Identify which cell holds the provided text, then report its (X, Y) central coordinate. 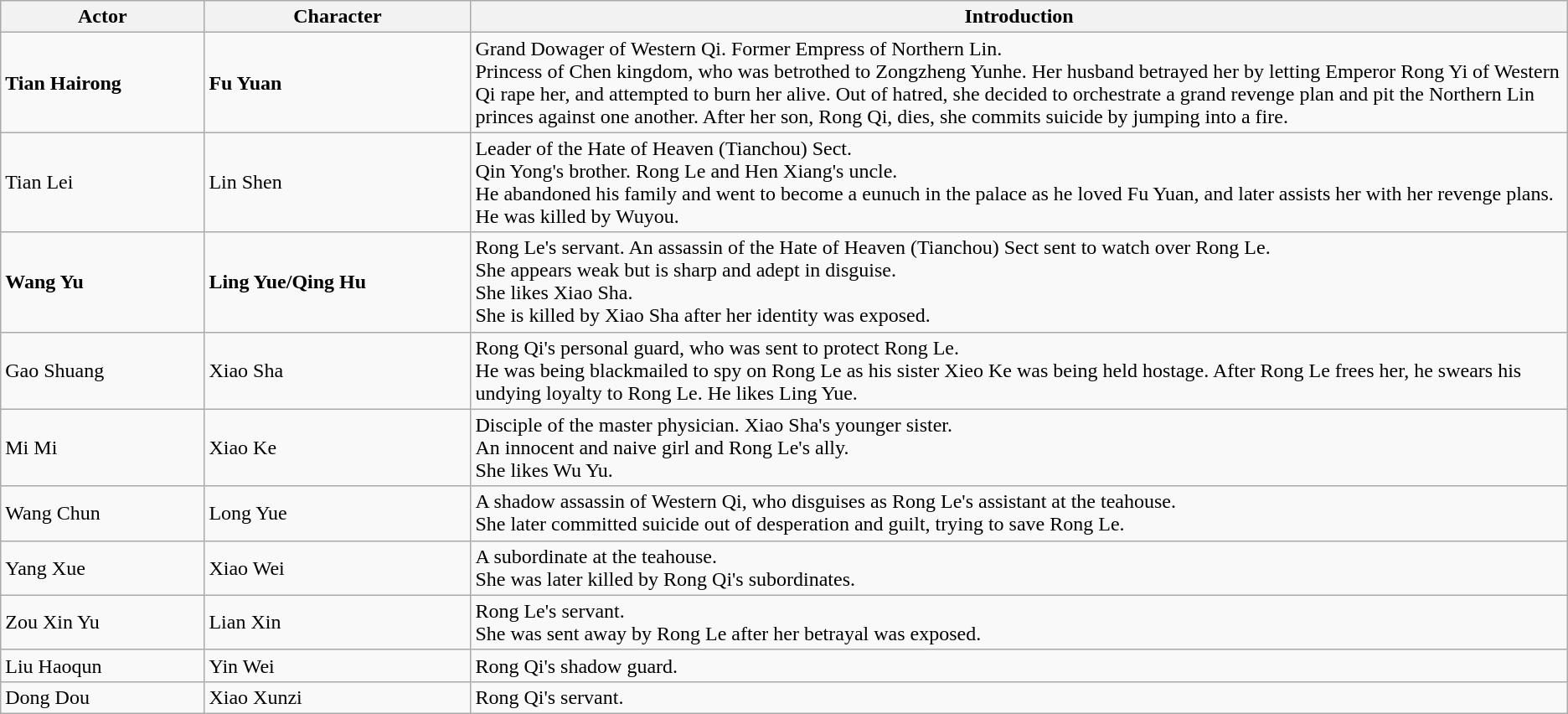
Yin Wei (338, 665)
Yang Xue (102, 568)
Xiao Sha (338, 370)
Gao Shuang (102, 370)
Zou Xin Yu (102, 622)
Rong Qi's servant. (1019, 697)
Mi Mi (102, 448)
Character (338, 17)
Lin Shen (338, 183)
Wang Yu (102, 282)
Xiao Wei (338, 568)
Disciple of the master physician. Xiao Sha's younger sister.An innocent and naive girl and Rong Le's ally. She likes Wu Yu. (1019, 448)
Tian Hairong (102, 82)
Xiao Ke (338, 448)
Liu Haoqun (102, 665)
Fu Yuan (338, 82)
Ling Yue/Qing Hu (338, 282)
A subordinate at the teahouse. She was later killed by Rong Qi's subordinates. (1019, 568)
Tian Lei (102, 183)
Lian Xin (338, 622)
Rong Qi's shadow guard. (1019, 665)
Dong Dou (102, 697)
Introduction (1019, 17)
Wang Chun (102, 513)
Long Yue (338, 513)
Xiao Xunzi (338, 697)
Rong Le's servant.She was sent away by Rong Le after her betrayal was exposed. (1019, 622)
Actor (102, 17)
